Identify which cell holds the provided text, then report its [X, Y] central coordinate. 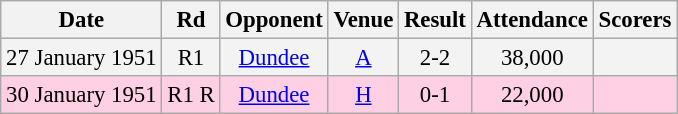
Scorers [635, 20]
38,000 [532, 58]
27 January 1951 [82, 58]
Result [436, 20]
22,000 [532, 95]
A [364, 58]
Rd [191, 20]
Date [82, 20]
H [364, 95]
Attendance [532, 20]
0-1 [436, 95]
Opponent [274, 20]
R1 [191, 58]
2-2 [436, 58]
30 January 1951 [82, 95]
R1 R [191, 95]
Venue [364, 20]
